Detect which cell encompasses the target text, then output its [X, Y] center coordinate. 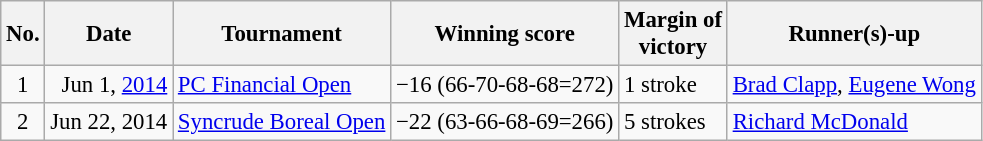
Syncrude Boreal Open [282, 122]
Brad Clapp, Eugene Wong [854, 85]
2 [23, 122]
−16 (66-70-68-68=272) [505, 85]
Tournament [282, 34]
Richard McDonald [854, 122]
No. [23, 34]
PC Financial Open [282, 85]
1 stroke [674, 85]
5 strokes [674, 122]
Jun 22, 2014 [109, 122]
Jun 1, 2014 [109, 85]
1 [23, 85]
−22 (63-66-68-69=266) [505, 122]
Winning score [505, 34]
Runner(s)-up [854, 34]
Date [109, 34]
Margin ofvictory [674, 34]
